Find where the given text appears and provide that cell's center as [X, Y] coordinate. 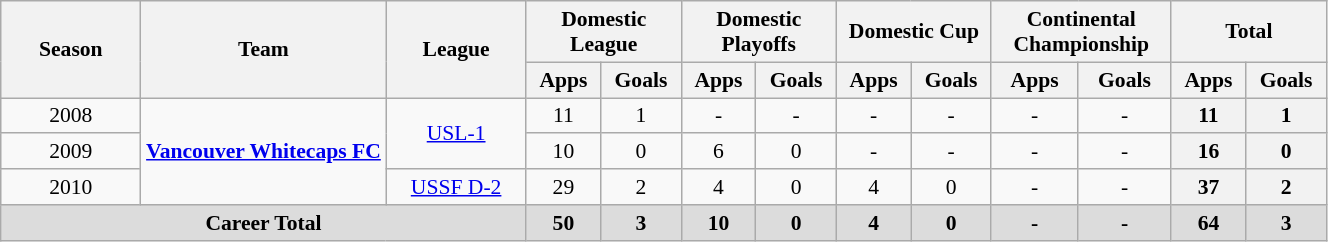
16 [1208, 152]
League [456, 50]
6 [718, 152]
2010 [71, 187]
Season [71, 50]
2008 [71, 116]
USSF D-2 [456, 187]
Domestic Cup [914, 32]
50 [563, 223]
37 [1208, 187]
64 [1208, 223]
Domestic Playoffs [758, 32]
USL-1 [456, 134]
Total [1248, 32]
Domestic League [604, 32]
Continental Championship [1081, 32]
Vancouver Whitecaps FC [264, 152]
Team [264, 50]
Career Total [264, 223]
29 [563, 187]
2009 [71, 152]
